Find where the given text appears and provide that cell's center as (x, y) coordinate. 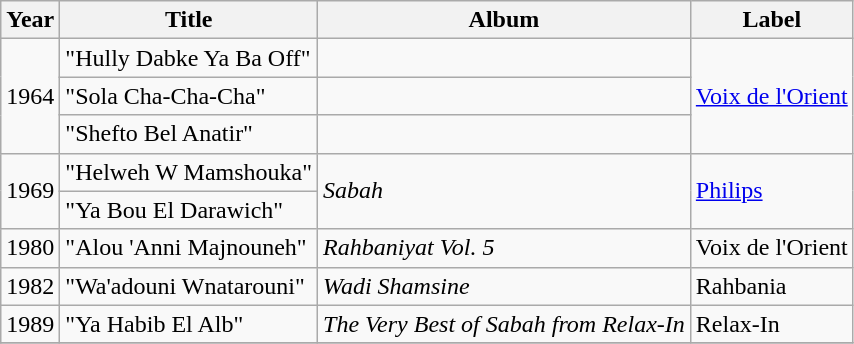
Relax-In (772, 324)
Title (189, 20)
1989 (30, 324)
1964 (30, 96)
"Shefto Bel Anatir" (189, 134)
1969 (30, 191)
Wadi Shamsine (504, 286)
"Alou 'Anni Majnouneh" (189, 248)
"Ya Habib El Alb" (189, 324)
"Ya Bou El Darawich" (189, 210)
"Helweh W Mamshouka" (189, 172)
Year (30, 20)
Sabah (504, 191)
Rahbania (772, 286)
"Sola Cha-Cha-Cha" (189, 96)
1980 (30, 248)
"Hully Dabke Ya Ba Off" (189, 58)
Rahbaniyat Vol. 5 (504, 248)
Philips (772, 191)
1982 (30, 286)
The Very Best of Sabah from Relax-In (504, 324)
Label (772, 20)
"Wa'adouni Wnatarouni" (189, 286)
Album (504, 20)
